Determine the (x, y) coordinate at the center of the cell enclosing the given text.  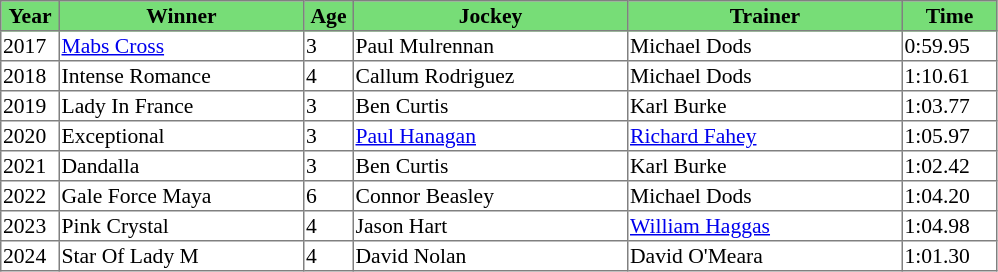
Jockey (490, 16)
Mabs Cross (181, 46)
Jason Hart (490, 226)
Richard Fahey (765, 136)
1:04.98 (949, 226)
Time (949, 16)
Winner (181, 16)
William Haggas (765, 226)
6 (329, 196)
2018 (30, 76)
Trainer (765, 16)
0:59.95 (949, 46)
2021 (30, 166)
1:01.30 (949, 256)
Connor Beasley (490, 196)
Paul Mulrennan (490, 46)
Age (329, 16)
Callum Rodriguez (490, 76)
2017 (30, 46)
Lady In France (181, 106)
Dandalla (181, 166)
Exceptional (181, 136)
1:05.97 (949, 136)
2020 (30, 136)
Year (30, 16)
1:02.42 (949, 166)
1:03.77 (949, 106)
Gale Force Maya (181, 196)
1:04.20 (949, 196)
2024 (30, 256)
2022 (30, 196)
Intense Romance (181, 76)
1:10.61 (949, 76)
David O'Meara (765, 256)
Star Of Lady M (181, 256)
2023 (30, 226)
Pink Crystal (181, 226)
Paul Hanagan (490, 136)
2019 (30, 106)
David Nolan (490, 256)
